Find where the given text appears and provide that cell's center as [x, y] coordinate. 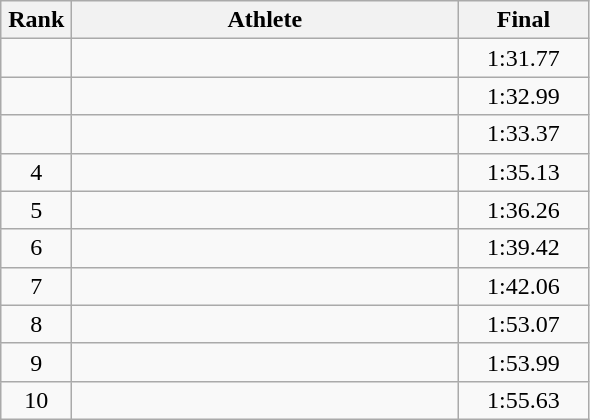
1:36.26 [524, 210]
7 [36, 286]
1:33.37 [524, 134]
1:55.63 [524, 400]
8 [36, 324]
Athlete [265, 20]
Rank [36, 20]
1:53.07 [524, 324]
Final [524, 20]
6 [36, 248]
4 [36, 172]
1:53.99 [524, 362]
1:35.13 [524, 172]
1:42.06 [524, 286]
5 [36, 210]
1:31.77 [524, 58]
9 [36, 362]
1:39.42 [524, 248]
1:32.99 [524, 96]
10 [36, 400]
